Provide the (x, y) coordinate of the cell's center where the given text is located.  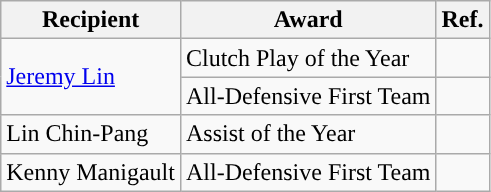
Clutch Play of the Year (308, 58)
Recipient (91, 20)
Jeremy Lin (91, 77)
Assist of the Year (308, 134)
Award (308, 20)
Ref. (462, 20)
Kenny Manigault (91, 172)
Lin Chin-Pang (91, 134)
